Return the (X, Y) coordinate for the center point of the cell that contains the specified text.  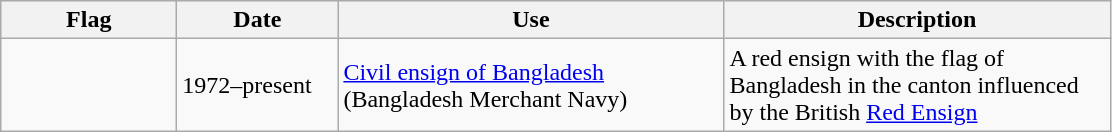
A red ensign with the flag of Bangladesh in the canton influenced by the British Red Ensign (917, 85)
Civil ensign of Bangladesh (Bangladesh Merchant Navy) (531, 85)
Description (917, 20)
Use (531, 20)
Flag (89, 20)
1972–present (258, 85)
Date (258, 20)
